Identify which cell holds the provided text, then report its [X, Y] central coordinate. 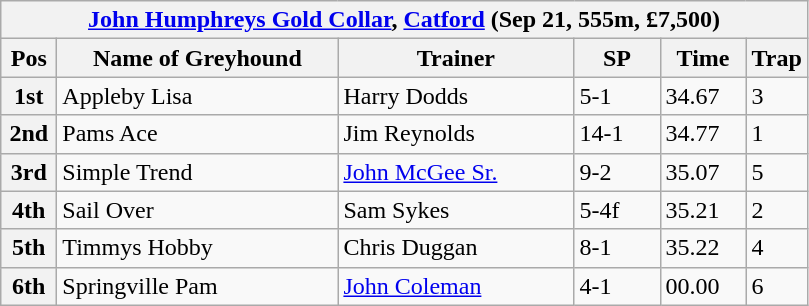
Name of Greyhound [198, 58]
Appleby Lisa [198, 96]
4-1 [617, 286]
SP [617, 58]
Time [703, 58]
Trainer [456, 58]
3 [776, 96]
Springville Pam [198, 286]
Harry Dodds [456, 96]
4 [776, 248]
Sail Over [198, 210]
5-1 [617, 96]
34.77 [703, 134]
Timmys Hobby [198, 248]
14-1 [617, 134]
Sam Sykes [456, 210]
Pams Ace [198, 134]
4th [29, 210]
3rd [29, 172]
6th [29, 286]
6 [776, 286]
Trap [776, 58]
5 [776, 172]
5th [29, 248]
Pos [29, 58]
2nd [29, 134]
Simple Trend [198, 172]
Chris Duggan [456, 248]
John Coleman [456, 286]
5-4f [617, 210]
2 [776, 210]
35.07 [703, 172]
Jim Reynolds [456, 134]
35.22 [703, 248]
1 [776, 134]
John Humphreys Gold Collar, Catford (Sep 21, 555m, £7,500) [404, 20]
35.21 [703, 210]
1st [29, 96]
John McGee Sr. [456, 172]
34.67 [703, 96]
00.00 [703, 286]
9-2 [617, 172]
8-1 [617, 248]
